From the cell containing the given text, extract its center point as [X, Y] coordinate. 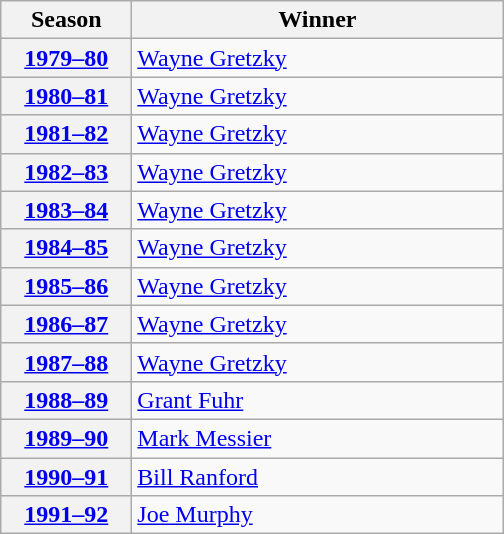
1982–83 [66, 172]
1983–84 [66, 210]
1988–89 [66, 400]
Joe Murphy [318, 515]
Season [66, 20]
Grant Fuhr [318, 400]
1981–82 [66, 134]
1987–88 [66, 362]
1985–86 [66, 286]
1991–92 [66, 515]
1984–85 [66, 248]
Winner [318, 20]
Mark Messier [318, 438]
1986–87 [66, 324]
1989–90 [66, 438]
Bill Ranford [318, 477]
1980–81 [66, 96]
1979–80 [66, 58]
1990–91 [66, 477]
